Return the [x, y] coordinate for the center point of the cell that contains the specified text.  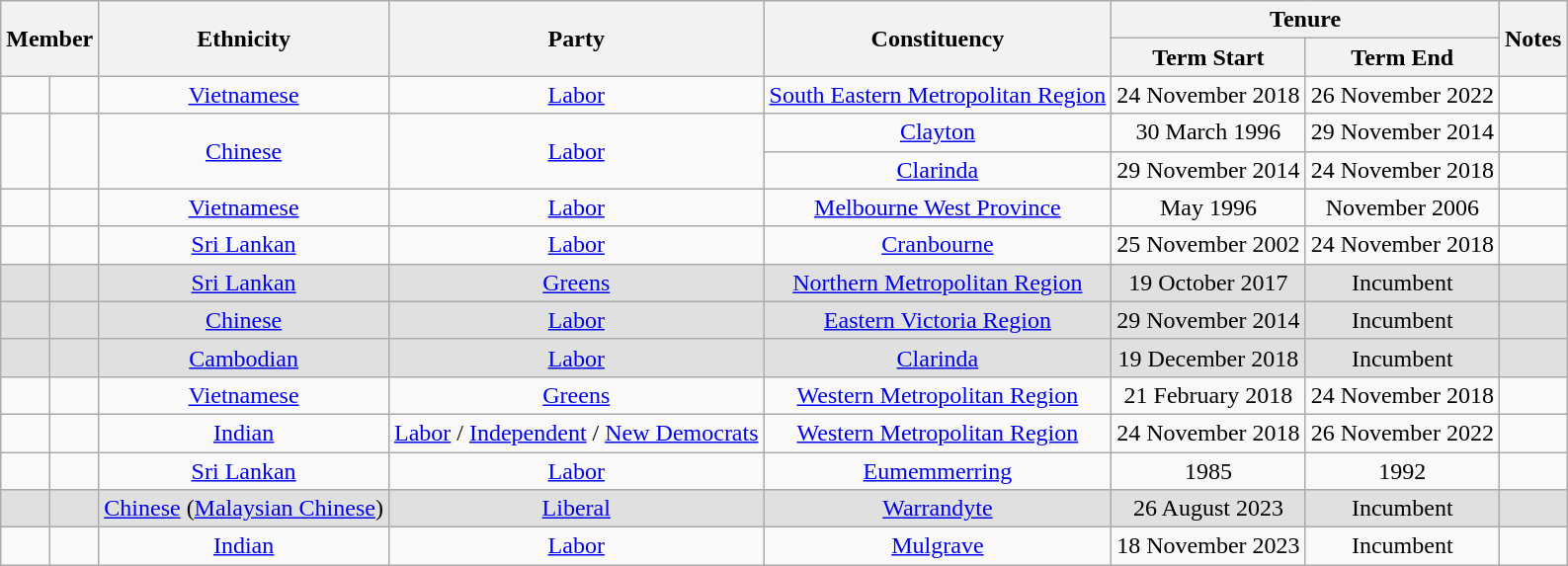
Northern Metropolitan Region [938, 283]
Melbourne West Province [938, 207]
21 February 2018 [1208, 395]
Term Start [1208, 57]
Term End [1402, 57]
Liberal [576, 509]
26 August 2023 [1208, 509]
Chinese (Malaysian Chinese) [244, 509]
19 October 2017 [1208, 283]
1985 [1208, 471]
Clayton [938, 132]
November 2006 [1402, 207]
Constituency [938, 39]
Member [49, 39]
Eastern Victoria Region [938, 320]
30 March 1996 [1208, 132]
Ethnicity [244, 39]
Notes [1532, 39]
Tenure [1306, 20]
Labor / Independent / New Democrats [576, 433]
May 1996 [1208, 207]
19 December 2018 [1208, 358]
Cambodian [244, 358]
Eumemmerring [938, 471]
1992 [1402, 471]
25 November 2002 [1208, 245]
18 November 2023 [1208, 546]
Cranbourne [938, 245]
South Eastern Metropolitan Region [938, 95]
Warrandyte [938, 509]
Mulgrave [938, 546]
Party [576, 39]
